Search for the cell housing the specified text and yield its (X, Y) center coordinate. 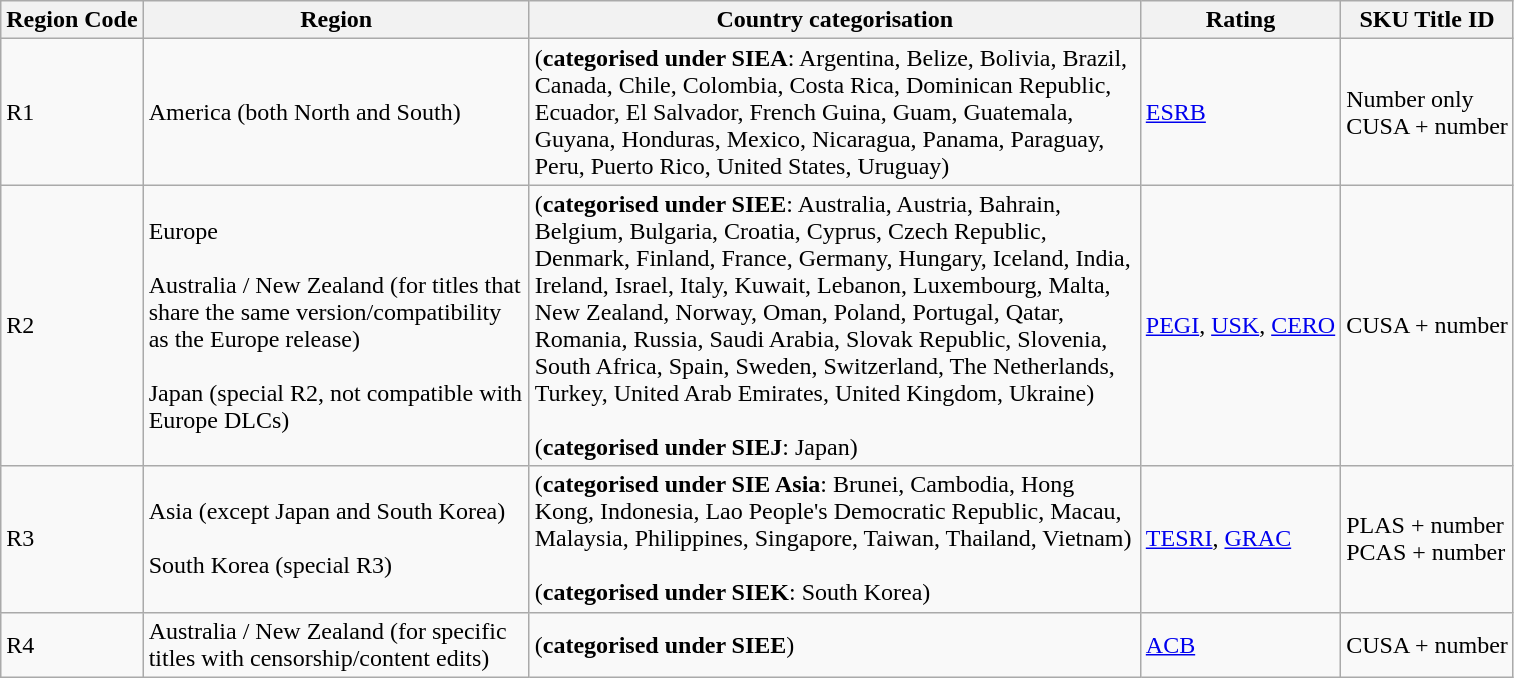
ESRB (1240, 112)
R2 (72, 326)
Region Code (72, 20)
Australia / New Zealand (for specific titles with censorship/content edits) (336, 644)
Number onlyCUSA + number (1428, 112)
Asia (except Japan and South Korea)South Korea (special R3) (336, 539)
PEGI, USK, CERO (1240, 326)
ACB (1240, 644)
Region (336, 20)
America (both North and South) (336, 112)
PLAS + numberPCAS + number (1428, 539)
Country categorisation (834, 20)
Rating (1240, 20)
R3 (72, 539)
SKU Title ID (1428, 20)
R4 (72, 644)
TESRI, GRAC (1240, 539)
R1 (72, 112)
(categorised under SIEE) (834, 644)
